Return the (X, Y) coordinate for the center point of the cell that contains the specified text.  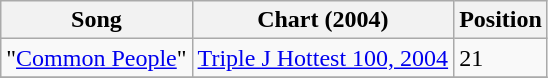
"Common People" (96, 58)
Chart (2004) (323, 20)
21 (501, 58)
Triple J Hottest 100, 2004 (323, 58)
Song (96, 20)
Position (501, 20)
